Locate the cell with the specified text and output its [x, y] center coordinate. 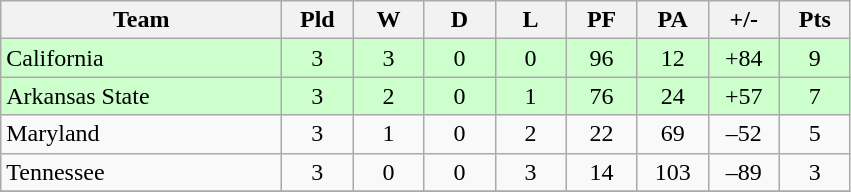
–52 [744, 134]
D [460, 20]
Team [142, 20]
L [530, 20]
103 [672, 172]
PA [672, 20]
12 [672, 58]
76 [602, 96]
PF [602, 20]
+57 [744, 96]
–89 [744, 172]
22 [602, 134]
+84 [744, 58]
14 [602, 172]
9 [814, 58]
+/- [744, 20]
5 [814, 134]
24 [672, 96]
Arkansas State [142, 96]
Tennessee [142, 172]
California [142, 58]
7 [814, 96]
96 [602, 58]
W [388, 20]
Maryland [142, 134]
Pts [814, 20]
69 [672, 134]
Pld [318, 20]
